Determine the [x, y] coordinate at the center of the cell enclosing the given text.  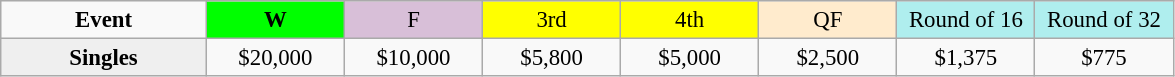
4th [690, 20]
Round of 32 [1104, 20]
F [413, 20]
$10,000 [413, 58]
$5,800 [552, 58]
QF [828, 20]
$2,500 [828, 58]
$775 [1104, 58]
W [275, 20]
$1,375 [966, 58]
Round of 16 [966, 20]
Singles [104, 58]
$5,000 [690, 58]
3rd [552, 20]
Event [104, 20]
$20,000 [275, 58]
